From the cell containing the given text, extract its center point as [X, Y] coordinate. 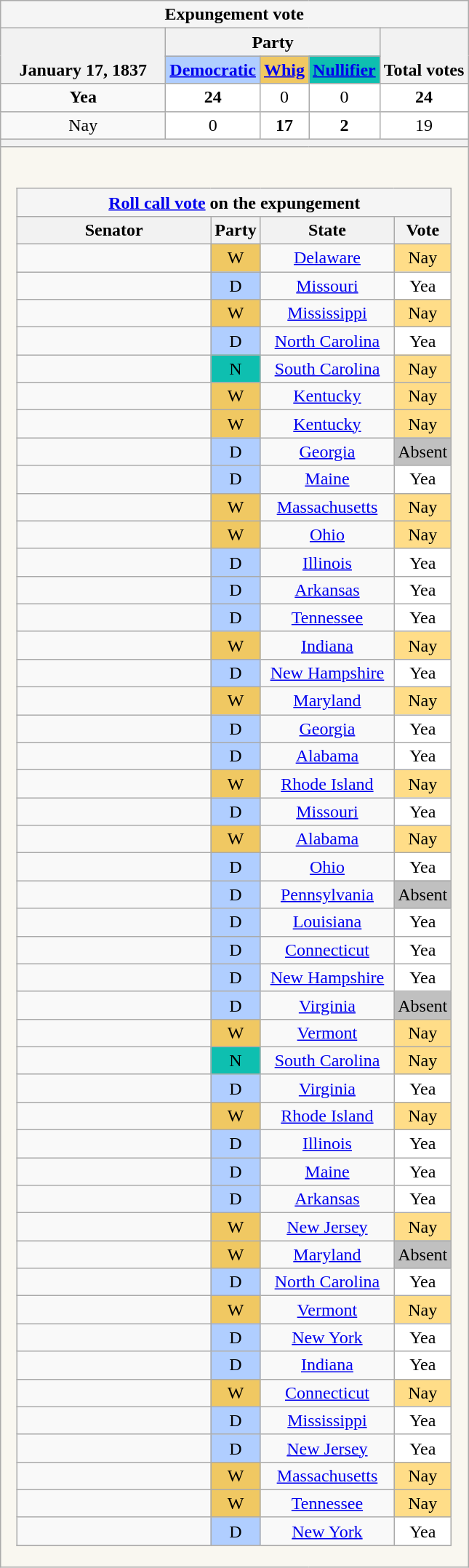
Total votes [424, 56]
17 [284, 125]
State [327, 230]
Senator [114, 230]
Vote [423, 230]
January 17, 1837 [83, 56]
Pennsylvania [327, 895]
Democratic [213, 70]
Roll call vote on the expungement [234, 202]
Louisiana [327, 922]
Whig [284, 70]
Nullifier [345, 70]
19 [424, 125]
Expungement vote [234, 15]
2 [345, 125]
Delaware [327, 258]
